Return the [x, y] coordinate for the center point of the cell that contains the specified text.  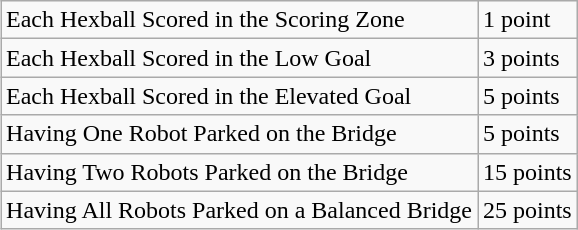
3 points [528, 58]
25 points [528, 210]
Having One Robot Parked on the Bridge [240, 134]
Having All Robots Parked on a Balanced Bridge [240, 210]
Each Hexball Scored in the Low Goal [240, 58]
Having Two Robots Parked on the Bridge [240, 172]
1 point [528, 20]
Each Hexball Scored in the Elevated Goal [240, 96]
15 points [528, 172]
Each Hexball Scored in the Scoring Zone [240, 20]
